Return (x, y) of the center of cell containing provided text 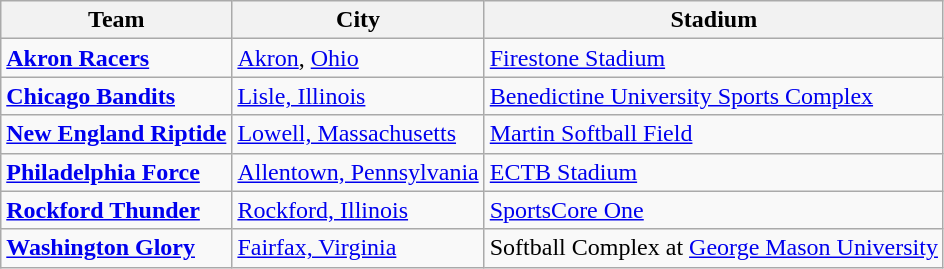
Allentown, Pennsylvania (358, 172)
Firestone Stadium (714, 58)
Philadelphia Force (116, 172)
Lisle, Illinois (358, 96)
Rockford Thunder (116, 210)
Fairfax, Virginia (358, 248)
Akron Racers (116, 58)
Softball Complex at George Mason University (714, 248)
Stadium (714, 20)
Chicago Bandits (116, 96)
Rockford, Illinois (358, 210)
New England Riptide (116, 134)
Washington Glory (116, 248)
Lowell, Massachusetts (358, 134)
SportsCore One (714, 210)
City (358, 20)
Martin Softball Field (714, 134)
Akron, Ohio (358, 58)
Team (116, 20)
ECTB Stadium (714, 172)
Benedictine University Sports Complex (714, 96)
